Extract the [x, y] coordinate from the center of the cell holding the provided text.  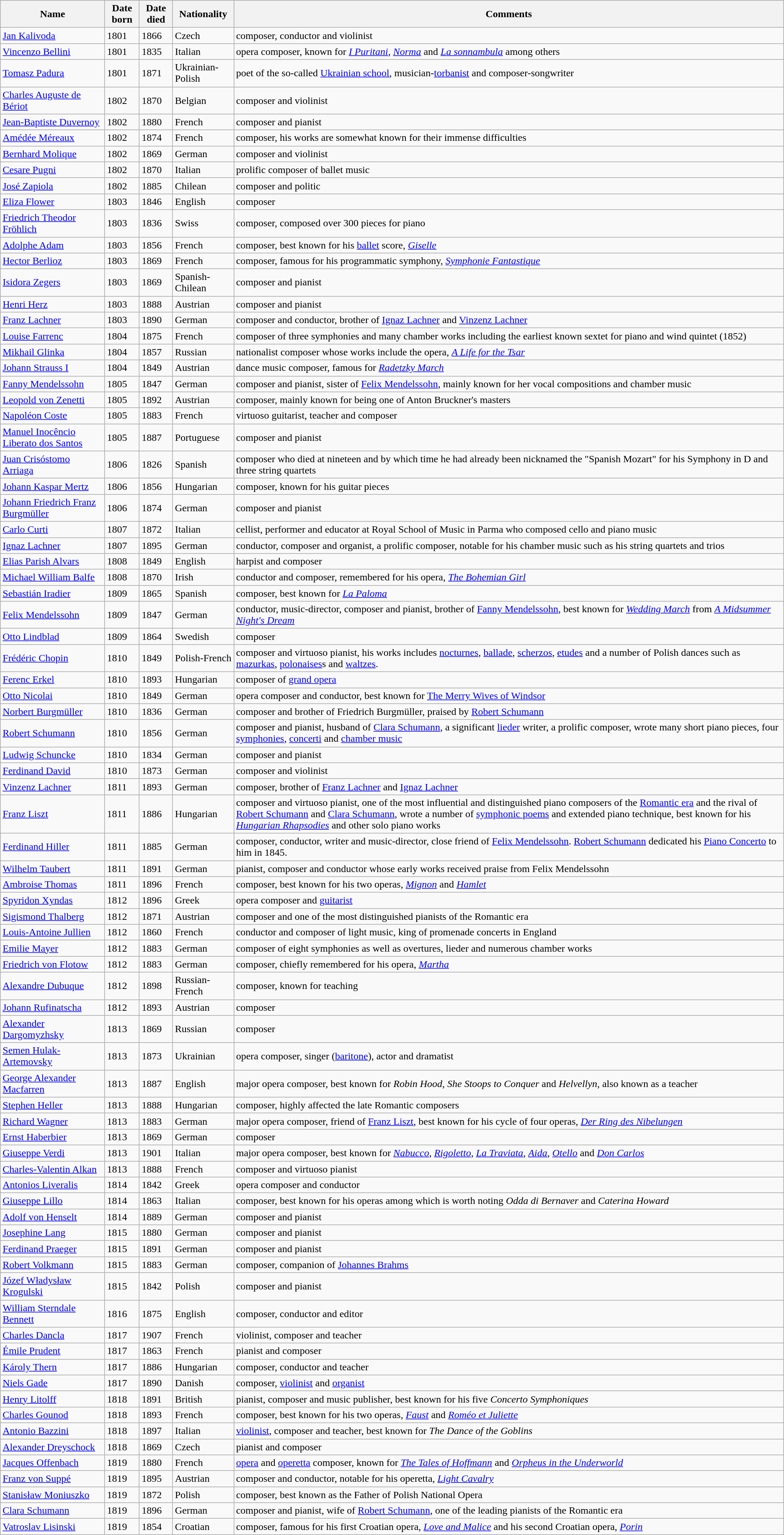
Adolf von Henselt [53, 1217]
violinist, composer and teacher, best known for The Dance of the Goblins [508, 1431]
1865 [156, 593]
Carlo Curti [53, 529]
Ferdinand Hiller [53, 846]
conductor and composer of light music, king of promenade concerts in England [508, 932]
composer and pianist, sister of Felix Mendelssohn, mainly known for her vocal compositions and chamber music [508, 384]
composer, best known for his two operas, Faust and Roméo et Juliette [508, 1415]
Swiss [203, 223]
Johann Rufinatscha [53, 1007]
Belgian [203, 101]
Spyridon Xyndas [53, 901]
composer and politic [508, 186]
pianist, composer and conductor whose early works received praise from Felix Mendelssohn [508, 869]
composer and conductor, notable for his operetta, Light Cavalry [508, 1479]
Croatian [203, 1527]
Eliza Flower [53, 202]
Irish [203, 577]
composer, famous for his programmatic symphony, Symphonie Fantastique [508, 261]
dance music composer, famous for Radetzky March [508, 368]
Giuseppe Lillo [53, 1201]
Ukrainian-Polish [203, 73]
1901 [156, 1153]
composer of grand opera [508, 680]
1834 [156, 755]
Giuseppe Verdi [53, 1153]
Elias Parish Alvars [53, 562]
Henri Herz [53, 304]
Émile Prudent [53, 1351]
composer, his works are somewhat known for their immense difficulties [508, 138]
Charles Gounod [53, 1415]
Franz Lachner [53, 320]
composer who died at nineteen and by which time he had already been nicknamed the "Spanish Mozart" for his Symphony in D and three string quartets [508, 464]
1857 [156, 352]
composer and one of the most distinguished pianists of the Romantic era [508, 916]
opera composer, singer (baritone), actor and dramatist [508, 1056]
composer, highly affected the late Romantic composers [508, 1105]
Johann Friedrich Franz Burgmüller [53, 508]
composer and virtuoso pianist [508, 1169]
Franz Liszt [53, 814]
Sebastián Iradier [53, 593]
Robert Schumann [53, 733]
composer, companion of Johannes Brahms [508, 1265]
Louis-Antoine Jullien [53, 932]
composer, mainly known for being one of Anton Bruckner's masters [508, 400]
1860 [156, 932]
1816 [122, 1313]
composer of eight symphonies as well as overtures, lieder and numerous chamber works [508, 948]
1892 [156, 400]
Charles Auguste de Bériot [53, 101]
harpist and composer [508, 562]
composer and conductor, brother of Ignaz Lachner and Vinzenz Lachner [508, 320]
Portuguese [203, 437]
Ludwig Schuncke [53, 755]
Frédéric Chopin [53, 658]
Emilie Mayer [53, 948]
composer, best known for his two operas, Mignon and Hamlet [508, 885]
composer, best known for La Paloma [508, 593]
Jan Kalivoda [53, 36]
composer, conductor, writer and music-director, close friend of Felix Mendelssohn. Robert Schumann dedicated his Piano Concerto to him in 1845. [508, 846]
Vatroslav Lisinski [53, 1527]
conductor, music-director, composer and pianist, brother of Fanny Mendelssohn, best known for Wedding March from A Midsummer Night's Dream [508, 615]
Robert Volkmann [53, 1265]
William Sterndale Bennett [53, 1313]
1846 [156, 202]
Stanisław Moniuszko [53, 1495]
Sigismond Thalberg [53, 916]
pianist, composer and music publisher, best known for his five Concerto Symphoniques [508, 1399]
Ernst Haberbier [53, 1137]
Ambroise Thomas [53, 885]
Ferdinand David [53, 771]
Ukrainian [203, 1056]
Friedrich von Flotow [53, 964]
Chilean [203, 186]
Antonios Liveralis [53, 1185]
Jean-Baptiste Duvernoy [53, 122]
Wilhelm Taubert [53, 869]
Franz von Suppé [53, 1479]
Russian-French [203, 986]
Józef Władysław Krogulski [53, 1287]
composer, composed over 300 pieces for piano [508, 223]
Johann Kaspar Mertz [53, 486]
Nationality [203, 14]
composer, chiefly remembered for his opera, Martha [508, 964]
Michael William Balfe [53, 577]
composer, conductor and teacher [508, 1367]
1866 [156, 36]
Fanny Mendelssohn [53, 384]
Hector Berlioz [53, 261]
opera composer and guitarist [508, 901]
Date died [156, 14]
violinist, composer and teacher [508, 1335]
composer and pianist, wife of Robert Schumann, one of the leading pianists of the Romantic era [508, 1511]
composer, best known as the Father of Polish National Opera [508, 1495]
opera composer and conductor, best known for The Merry Wives of Windsor [508, 696]
British [203, 1399]
opera and operetta composer, known for The Tales of Hoffmann and Orpheus in the Underworld [508, 1463]
Norbert Burgmüller [53, 712]
Name [53, 14]
Felix Mendelssohn [53, 615]
Bernhard Molique [53, 154]
1897 [156, 1431]
1854 [156, 1527]
Antonio Bazzini [53, 1431]
Károly Thern [53, 1367]
composer, brother of Franz Lachner and Ignaz Lachner [508, 787]
Ferdinand Praeger [53, 1249]
conductor, composer and organist, a prolific composer, notable for his chamber music such as his string quartets and trios [508, 545]
Johann Strauss I [53, 368]
Tomasz Padura [53, 73]
Manuel Inocêncio Liberato dos Santos [53, 437]
Clara Schumann [53, 1511]
Semen Hulak-Artemovsky [53, 1056]
José Zapiola [53, 186]
Danish [203, 1383]
Charles Dancla [53, 1335]
Richard Wagner [53, 1121]
Juan Crisóstomo Arriaga [53, 464]
Niels Gade [53, 1383]
Alexander Dreyschock [53, 1447]
major opera composer, best known for Robin Hood, She Stoops to Conquer and Helvellyn, also known as a teacher [508, 1084]
prolific composer of ballet music [508, 170]
Friedrich Theodor Fröhlich [53, 223]
Date born [122, 14]
Ignaz Lachner [53, 545]
Swedish [203, 637]
Charles-Valentin Alkan [53, 1169]
Mikhail Glinka [53, 352]
Alexandre Dubuque [53, 986]
opera composer and conductor [508, 1185]
1889 [156, 1217]
composer, conductor and violinist [508, 36]
1864 [156, 637]
George Alexander Macfarren [53, 1084]
Leopold von Zenetti [53, 400]
nationalist composer whose works include the opera, A Life for the Tsar [508, 352]
Ferenc Erkel [53, 680]
composer, conductor and editor [508, 1313]
composer, known for his guitar pieces [508, 486]
Otto Lindblad [53, 637]
composer, violinist and organist [508, 1383]
composer, best known for his operas among which is worth noting Odda di Bernaver and Caterina Howard [508, 1201]
Vinzenz Lachner [53, 787]
composer, famous for his first Croatian opera, Love and Malice and his second Croatian opera, Porin [508, 1527]
1898 [156, 986]
composer and brother of Friedrich Burgmüller, praised by Robert Schumann [508, 712]
Louise Farrenc [53, 336]
Jacques Offenbach [53, 1463]
Alexander Dargomyzhsky [53, 1029]
cellist, performer and educator at Royal School of Music in Parma who composed cello and piano music [508, 529]
composer of three symphonies and many chamber works including the earliest known sextet for piano and wind quintet (1852) [508, 336]
Polish-French [203, 658]
Cesare Pugni [53, 170]
Josephine Lang [53, 1233]
major opera composer, friend of Franz Liszt, best known for his cycle of four operas, Der Ring des Nibelungen [508, 1121]
major opera composer, best known for Nabucco, Rigoletto, La Traviata, Aida, Otello and Don Carlos [508, 1153]
composer, known for teaching [508, 986]
Vincenzo Bellini [53, 52]
Amédée Méreaux [53, 138]
1835 [156, 52]
Isidora Zegers [53, 282]
Adolphe Adam [53, 245]
Henry Litolff [53, 1399]
conductor and composer, remembered for his opera, The Bohemian Girl [508, 577]
1826 [156, 464]
Stephen Heller [53, 1105]
Comments [508, 14]
1907 [156, 1335]
Otto Nicolai [53, 696]
opera composer, known for I Puritani, Norma and La sonnambula among others [508, 52]
Spanish-Chilean [203, 282]
composer, best known for his ballet score, Giselle [508, 245]
poet of the so-called Ukrainian school, musician-torbanist and composer-songwriter [508, 73]
Napoléon Coste [53, 416]
virtuoso guitarist, teacher and composer [508, 416]
